Determine the (X, Y) coordinate at the center of the cell enclosing the given text.  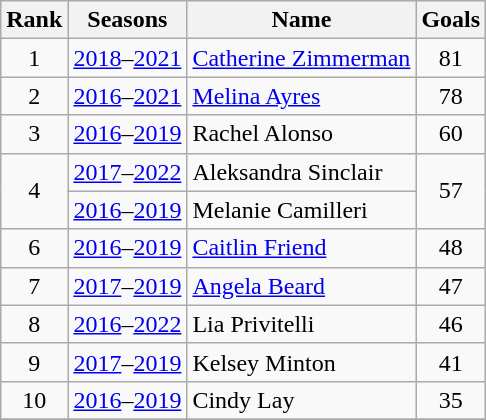
Kelsey Minton (302, 362)
41 (451, 362)
2 (34, 96)
9 (34, 362)
1 (34, 58)
Goals (451, 20)
2016–2022 (128, 324)
Catherine Zimmerman (302, 58)
4 (34, 191)
3 (34, 134)
Caitlin Friend (302, 248)
6 (34, 248)
Lia Privitelli (302, 324)
46 (451, 324)
10 (34, 400)
2017–2022 (128, 172)
Rank (34, 20)
7 (34, 286)
Aleksandra Sinclair (302, 172)
8 (34, 324)
Name (302, 20)
47 (451, 286)
Angela Beard (302, 286)
81 (451, 58)
60 (451, 134)
Melina Ayres (302, 96)
Rachel Alonso (302, 134)
2016–2021 (128, 96)
2018–2021 (128, 58)
Melanie Camilleri (302, 210)
Seasons (128, 20)
35 (451, 400)
57 (451, 191)
78 (451, 96)
48 (451, 248)
Cindy Lay (302, 400)
